Extract the [x, y] coordinate from the center of the cell holding the provided text.  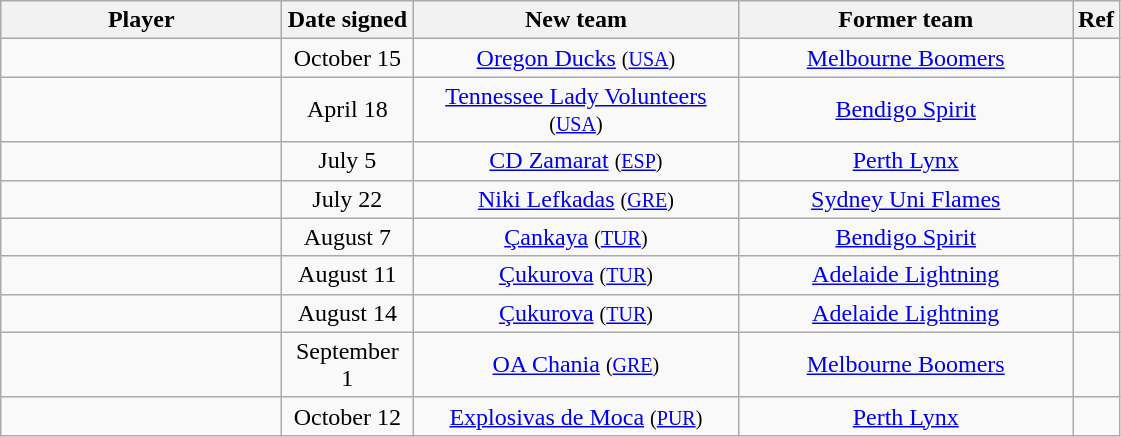
August 7 [348, 237]
Date signed [348, 20]
Oregon Ducks (USA) [576, 58]
October 12 [348, 416]
Former team [906, 20]
October 15 [348, 58]
Sydney Uni Flames [906, 199]
Niki Lefkadas (GRE) [576, 199]
August 11 [348, 275]
September 1 [348, 364]
New team [576, 20]
Explosivas de Moca (PUR) [576, 416]
August 14 [348, 313]
OA Chania (GRE) [576, 364]
CD Zamarat (ESP) [576, 161]
Çankaya (TUR) [576, 237]
Player [142, 20]
July 5 [348, 161]
July 22 [348, 199]
Ref [1096, 20]
Tennessee Lady Volunteers (USA) [576, 110]
April 18 [348, 110]
